Identify which cell holds the provided text, then report its (X, Y) central coordinate. 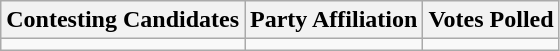
Votes Polled (491, 20)
Contesting Candidates (123, 20)
Party Affiliation (334, 20)
